Return the (X, Y) coordinate for the center point of the cell that contains the specified text.  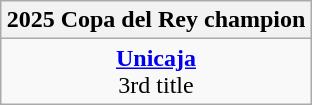
2025 Copa del Rey champion (156, 20)
Unicaja3rd title (156, 72)
